Search for the cell housing the specified text and yield its (X, Y) center coordinate. 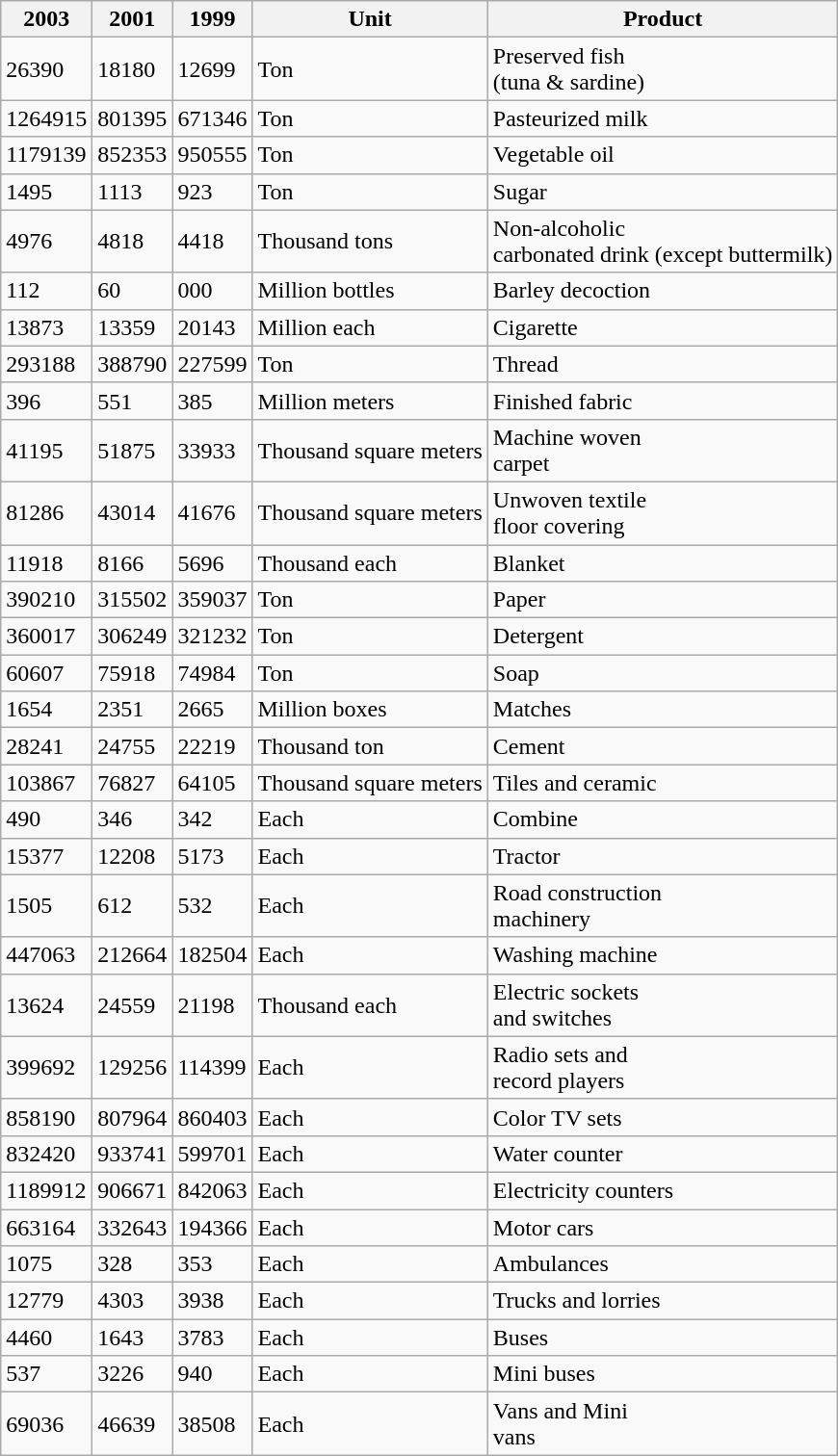
332643 (133, 1228)
13873 (46, 327)
28241 (46, 746)
Water counter (663, 1154)
Non-alcoholiccarbonated drink (except buttermilk) (663, 241)
24559 (133, 1005)
1654 (46, 710)
385 (212, 401)
11918 (46, 563)
551 (133, 401)
112 (46, 291)
Vans and Minivans (663, 1423)
4976 (46, 241)
18180 (133, 69)
388790 (133, 364)
60607 (46, 673)
Color TV sets (663, 1117)
346 (133, 819)
532 (212, 905)
3938 (212, 1301)
Paper (663, 600)
81286 (46, 512)
12779 (46, 1301)
20143 (212, 327)
293188 (46, 364)
663164 (46, 1228)
103867 (46, 783)
315502 (133, 600)
Detergent (663, 637)
Electricity counters (663, 1190)
832420 (46, 1154)
321232 (212, 637)
328 (133, 1264)
1075 (46, 1264)
13359 (133, 327)
Preserved fish(tuna & sardine) (663, 69)
Combine (663, 819)
801395 (133, 118)
360017 (46, 637)
Product (663, 19)
5173 (212, 856)
4460 (46, 1338)
1189912 (46, 1190)
399692 (46, 1067)
41676 (212, 512)
Mini buses (663, 1374)
671346 (212, 118)
24755 (133, 746)
76827 (133, 783)
390210 (46, 600)
2665 (212, 710)
923 (212, 192)
842063 (212, 1190)
Unwoven textilefloor covering (663, 512)
Road constructionmachinery (663, 905)
Sugar (663, 192)
906671 (133, 1190)
342 (212, 819)
Million boxes (370, 710)
Ambulances (663, 1264)
182504 (212, 955)
2001 (133, 19)
3226 (133, 1374)
227599 (212, 364)
1505 (46, 905)
000 (212, 291)
4418 (212, 241)
933741 (133, 1154)
Thousand tons (370, 241)
33933 (212, 451)
940 (212, 1374)
Pasteurized milk (663, 118)
Radio sets andrecord players (663, 1067)
Cigarette (663, 327)
Thread (663, 364)
353 (212, 1264)
212664 (133, 955)
26390 (46, 69)
3783 (212, 1338)
Million each (370, 327)
1643 (133, 1338)
129256 (133, 1067)
359037 (212, 600)
69036 (46, 1423)
Trucks and lorries (663, 1301)
599701 (212, 1154)
75918 (133, 673)
807964 (133, 1117)
Million bottles (370, 291)
612 (133, 905)
Finished fabric (663, 401)
Cement (663, 746)
860403 (212, 1117)
Barley decoction (663, 291)
1264915 (46, 118)
Tiles and ceramic (663, 783)
Motor cars (663, 1228)
Washing machine (663, 955)
21198 (212, 1005)
4303 (133, 1301)
950555 (212, 155)
Million meters (370, 401)
22219 (212, 746)
60 (133, 291)
74984 (212, 673)
5696 (212, 563)
15377 (46, 856)
Matches (663, 710)
Buses (663, 1338)
Tractor (663, 856)
46639 (133, 1423)
38508 (212, 1423)
Machine wovencarpet (663, 451)
194366 (212, 1228)
Vegetable oil (663, 155)
8166 (133, 563)
306249 (133, 637)
Unit (370, 19)
4818 (133, 241)
2003 (46, 19)
396 (46, 401)
41195 (46, 451)
537 (46, 1374)
51875 (133, 451)
Soap (663, 673)
114399 (212, 1067)
852353 (133, 155)
1495 (46, 192)
12208 (133, 856)
1113 (133, 192)
Blanket (663, 563)
12699 (212, 69)
64105 (212, 783)
1179139 (46, 155)
43014 (133, 512)
13624 (46, 1005)
1999 (212, 19)
858190 (46, 1117)
Thousand ton (370, 746)
490 (46, 819)
Electric socketsand switches (663, 1005)
2351 (133, 710)
447063 (46, 955)
